For the text-containing cell, return its midpoint in (x, y) coordinate format. 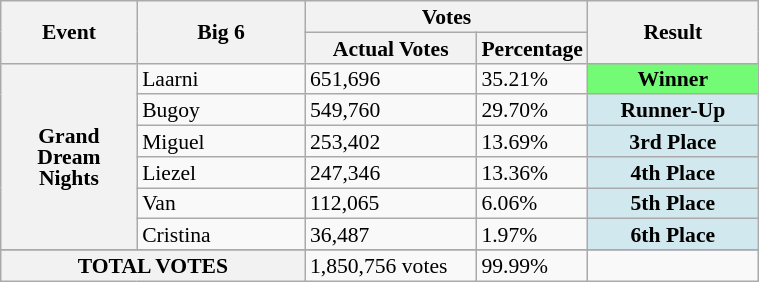
13.69% (532, 142)
112,065 (390, 204)
5th Place (673, 204)
247,346 (390, 172)
1.97% (532, 234)
Runner-Up (673, 110)
13.36% (532, 172)
Big 6 (221, 32)
Van (221, 204)
Bugoy (221, 110)
253,402 (390, 142)
3rd Place (673, 142)
Result (673, 32)
651,696 (390, 78)
Winner (673, 78)
Laarni (221, 78)
549,760 (390, 110)
Votes (446, 16)
99.99% (532, 266)
Liezel (221, 172)
6.06% (532, 204)
Event (69, 32)
Percentage (532, 48)
6th Place (673, 234)
Grand Dream Nights (69, 156)
1,850,756 votes (390, 266)
Cristina (221, 234)
35.21% (532, 78)
TOTAL VOTES (153, 266)
Miguel (221, 142)
36,487 (390, 234)
4th Place (673, 172)
Actual Votes (390, 48)
29.70% (532, 110)
